For the text-containing cell, return its midpoint in [x, y] coordinate format. 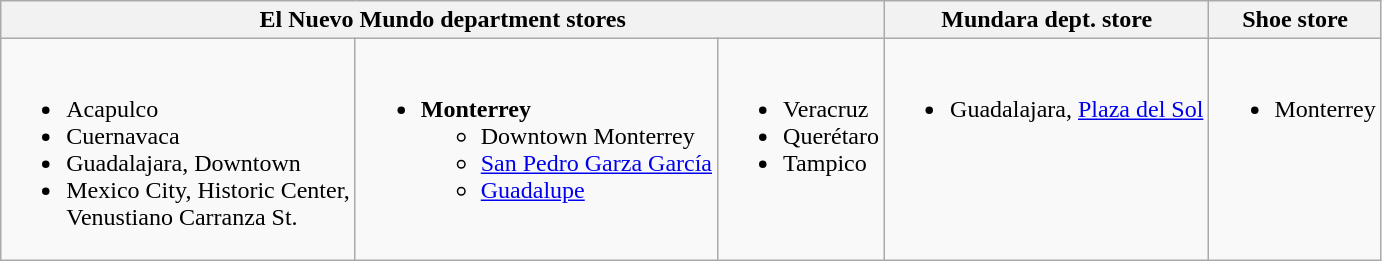
Mundara dept. store [1047, 20]
Monterrey [1295, 150]
Shoe store [1295, 20]
El Nuevo Mundo department stores [443, 20]
Guadalajara, Plaza del Sol [1047, 150]
VeracruzQuerétaroTampico [802, 150]
AcapulcoCuernavacaGuadalajara, DowntownMexico City, Historic Center,Venustiano Carranza St. [178, 150]
MonterreyDowntown MonterreySan Pedro Garza GarcíaGuadalupe [536, 150]
